Determine the (X, Y) coordinate at the center of the cell enclosing the given text.  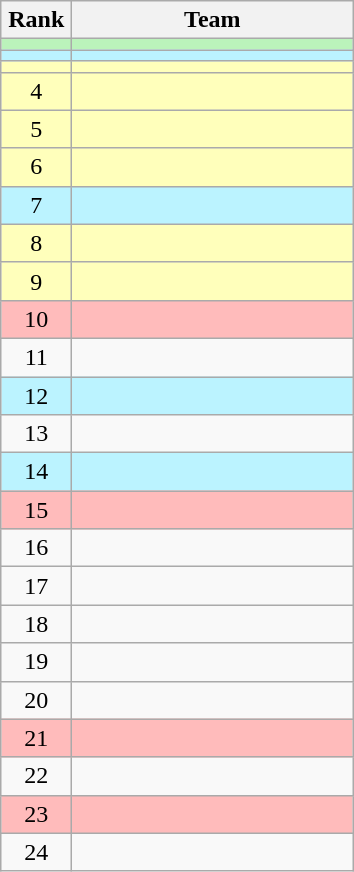
4 (36, 91)
20 (36, 700)
24 (36, 852)
8 (36, 243)
22 (36, 776)
Team (212, 20)
10 (36, 319)
17 (36, 586)
21 (36, 738)
14 (36, 472)
Rank (36, 20)
5 (36, 129)
19 (36, 662)
12 (36, 395)
7 (36, 205)
18 (36, 624)
11 (36, 357)
23 (36, 814)
15 (36, 510)
16 (36, 548)
9 (36, 281)
13 (36, 434)
6 (36, 167)
